For the text-containing cell, return its midpoint in [x, y] coordinate format. 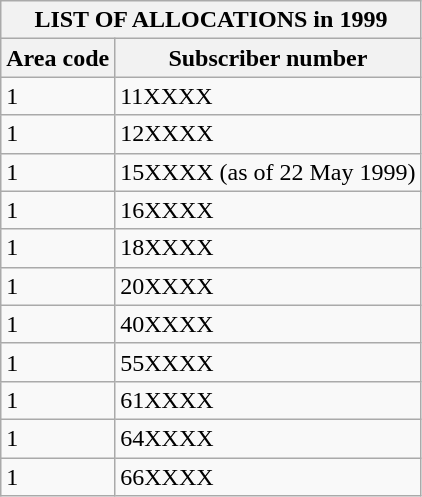
64XXXX [268, 438]
12XXXX [268, 134]
18XXXX [268, 248]
40XXXX [268, 324]
16XXXX [268, 210]
15XXXX (as of 22 May 1999) [268, 172]
61XXXX [268, 400]
55XXXX [268, 362]
11XXXX [268, 96]
66XXXX [268, 477]
20XXXX [268, 286]
LIST OF ALLOCATIONS in 1999 [211, 20]
Subscriber number [268, 58]
Area code [58, 58]
